Capture the cell that displays the provided text and extract its (X, Y) central coordinate. 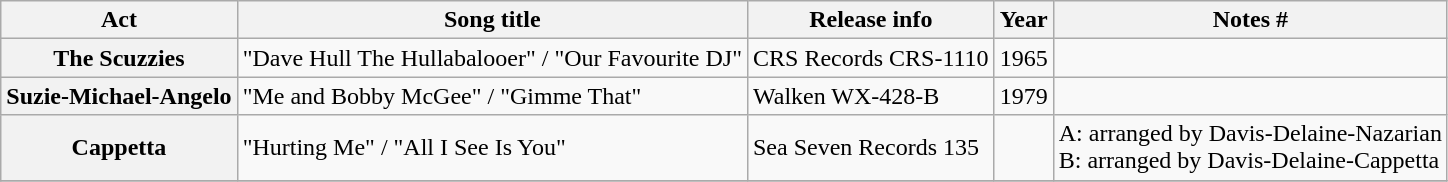
"Me and Bobby McGee" / "Gimme That" (492, 96)
A: arranged by Davis-Delaine-NazarianB: arranged by Davis-Delaine-Cappetta (1250, 148)
Act (119, 20)
"Dave Hull The Hullabalooer" / "Our Favourite DJ" (492, 58)
CRS Records CRS-1110 (870, 58)
"Hurting Me" / "All I See Is You" (492, 148)
Walken WX-428-B (870, 96)
Release info (870, 20)
Cappetta (119, 148)
Year (1024, 20)
Notes # (1250, 20)
Suzie-Michael-Angelo (119, 96)
Sea Seven Records 135 (870, 148)
Song title (492, 20)
1965 (1024, 58)
1979 (1024, 96)
The Scuzzies (119, 58)
